Find where the given text appears and provide that cell's center as [X, Y] coordinate. 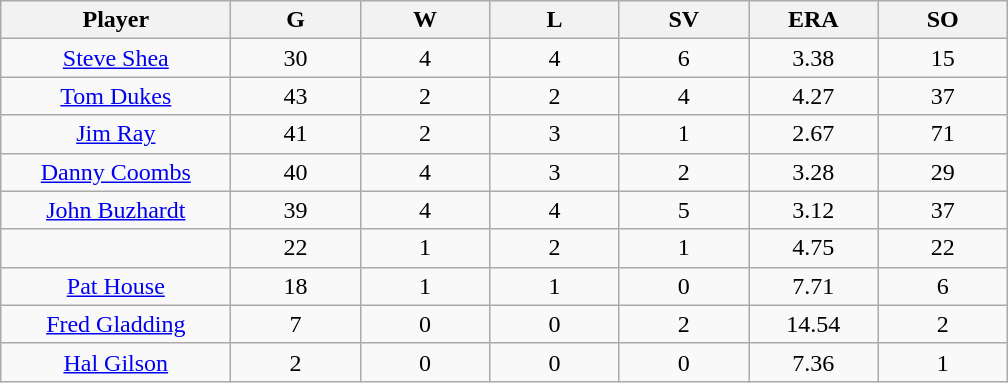
30 [296, 58]
3.12 [814, 210]
Hal Gilson [116, 362]
14.54 [814, 324]
3.38 [814, 58]
7.71 [814, 286]
4.75 [814, 248]
39 [296, 210]
4.27 [814, 96]
SO [942, 20]
Pat House [116, 286]
5 [684, 210]
18 [296, 286]
7.36 [814, 362]
71 [942, 134]
Fred Gladding [116, 324]
15 [942, 58]
Danny Coombs [116, 172]
ERA [814, 20]
Tom Dukes [116, 96]
Steve Shea [116, 58]
3.28 [814, 172]
43 [296, 96]
SV [684, 20]
7 [296, 324]
Jim Ray [116, 134]
40 [296, 172]
41 [296, 134]
John Buzhardt [116, 210]
29 [942, 172]
W [424, 20]
G [296, 20]
2.67 [814, 134]
L [554, 20]
Player [116, 20]
